Return the [X, Y] coordinate for the center point of the cell that contains the specified text.  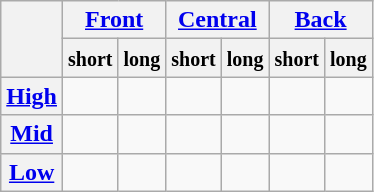
Low [32, 172]
Mid [32, 134]
Front [114, 20]
High [32, 96]
Central [218, 20]
Back [320, 20]
